Capture the cell that displays the provided text and extract its (X, Y) central coordinate. 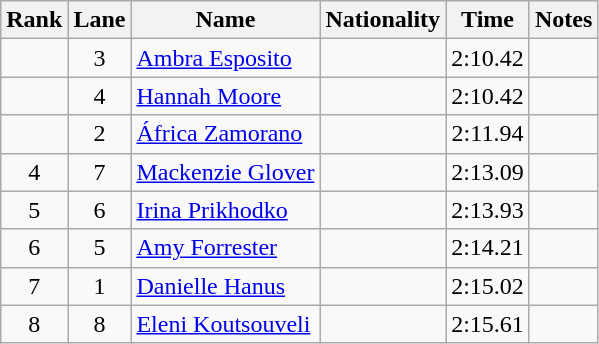
Mackenzie Glover (226, 172)
1 (100, 286)
2:15.02 (488, 286)
3 (100, 58)
Amy Forrester (226, 248)
2:13.93 (488, 210)
2:11.94 (488, 134)
2:13.09 (488, 172)
Name (226, 20)
Danielle Hanus (226, 286)
Rank (34, 20)
2:14.21 (488, 248)
Notes (563, 20)
2 (100, 134)
Eleni Koutsouveli (226, 324)
África Zamorano (226, 134)
Nationality (383, 20)
Lane (100, 20)
Ambra Esposito (226, 58)
Irina Prikhodko (226, 210)
2:15.61 (488, 324)
Hannah Moore (226, 96)
Time (488, 20)
